Search for the cell housing the specified text and yield its [X, Y] center coordinate. 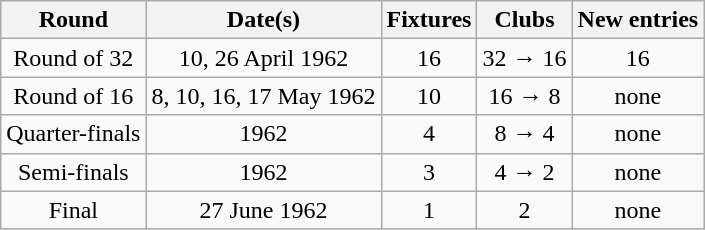
Semi-finals [74, 172]
New entries [638, 20]
Round [74, 20]
8 → 4 [524, 134]
Quarter-finals [74, 134]
4 [429, 134]
1 [429, 210]
27 June 1962 [264, 210]
4 → 2 [524, 172]
Final [74, 210]
Round of 16 [74, 96]
32 → 16 [524, 58]
10 [429, 96]
Fixtures [429, 20]
16 → 8 [524, 96]
3 [429, 172]
8, 10, 16, 17 May 1962 [264, 96]
10, 26 April 1962 [264, 58]
Round of 32 [74, 58]
2 [524, 210]
Date(s) [264, 20]
Clubs [524, 20]
